Locate the cell with the specified text and output its [x, y] center coordinate. 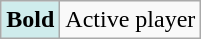
Active player [130, 20]
Bold [30, 20]
